Determine the (X, Y) coordinate at the center of the cell enclosing the given text.  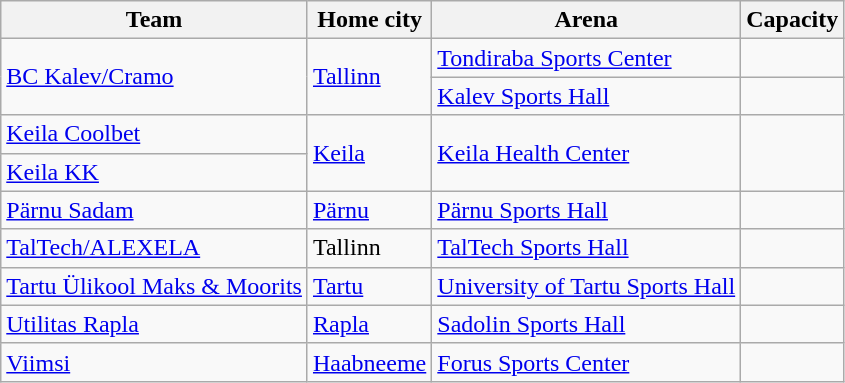
BC Kalev/Cramo (154, 77)
Keila Health Center (586, 153)
Tondiraba Sports Center (586, 58)
TalTech/ALEXELA (154, 248)
Utilitas Rapla (154, 324)
University of Tartu Sports Hall (586, 286)
Kalev Sports Hall (586, 96)
Team (154, 20)
Tartu (369, 286)
Pärnu Sports Hall (586, 210)
TalTech Sports Hall (586, 248)
Haabneeme (369, 362)
Capacity (792, 20)
Viimsi (154, 362)
Pärnu (369, 210)
Rapla (369, 324)
Home city (369, 20)
Arena (586, 20)
Keila KK (154, 172)
Keila Coolbet (154, 134)
Forus Sports Center (586, 362)
Pärnu Sadam (154, 210)
Sadolin Sports Hall (586, 324)
Keila (369, 153)
Tartu Ülikool Maks & Moorits (154, 286)
